From the cell containing the given text, extract its center point as [X, Y] coordinate. 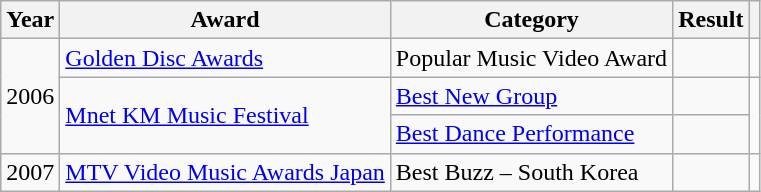
Result [711, 20]
Award [226, 20]
Category [531, 20]
MTV Video Music Awards Japan [226, 172]
Best Buzz – South Korea [531, 172]
Year [30, 20]
Golden Disc Awards [226, 58]
Best Dance Performance [531, 134]
2006 [30, 96]
Best New Group [531, 96]
Mnet KM Music Festival [226, 115]
2007 [30, 172]
Popular Music Video Award [531, 58]
